Determine the (X, Y) coordinate at the center of the cell enclosing the given text.  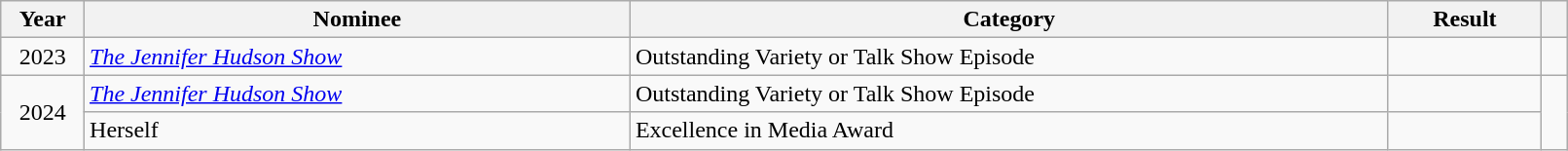
2024 (43, 112)
Excellence in Media Award (1008, 131)
Category (1008, 19)
Year (43, 19)
Herself (358, 131)
Result (1465, 19)
2023 (43, 57)
Nominee (358, 19)
